Provide the [X, Y] coordinate of the cell's center where the given text is located.  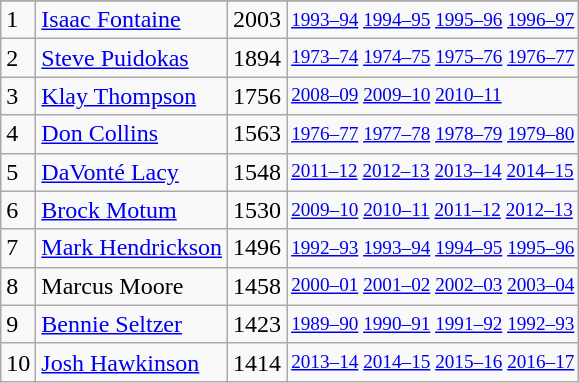
Don Collins [132, 134]
Bennie Seltzer [132, 324]
1548 [258, 172]
6 [18, 210]
DaVonté Lacy [132, 172]
1530 [258, 210]
1989–90 1990–91 1991–92 1992–93 [433, 324]
Klay Thompson [132, 96]
1423 [258, 324]
1496 [258, 248]
Steve Puidokas [132, 58]
Mark Hendrickson [132, 248]
1563 [258, 134]
1976–77 1977–78 1978–79 1979–80 [433, 134]
2013–14 2014–15 2015–16 2016–17 [433, 362]
1992–93 1993–94 1994–95 1995–96 [433, 248]
1973–74 1974–75 1975–76 1976–77 [433, 58]
2000–01 2001–02 2002–03 2003–04 [433, 286]
1 [18, 20]
2009–10 2010–11 2011–12 2012–13 [433, 210]
1756 [258, 96]
1894 [258, 58]
1458 [258, 286]
10 [18, 362]
7 [18, 248]
3 [18, 96]
Brock Motum [132, 210]
1993–94 1994–95 1995–96 1996–97 [433, 20]
1414 [258, 362]
Isaac Fontaine [132, 20]
9 [18, 324]
2003 [258, 20]
5 [18, 172]
Marcus Moore [132, 286]
8 [18, 286]
4 [18, 134]
Josh Hawkinson [132, 362]
2 [18, 58]
2011–12 2012–13 2013–14 2014–15 [433, 172]
2008–09 2009–10 2010–11 [433, 96]
